Capture the cell that displays the provided text and extract its (X, Y) central coordinate. 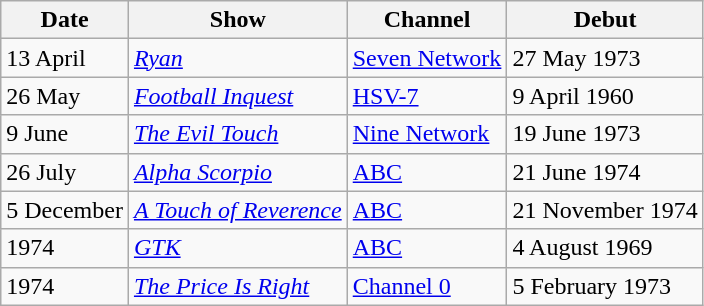
Show (238, 20)
Ryan (238, 58)
21 November 1974 (605, 210)
Football Inquest (238, 96)
The Evil Touch (238, 134)
HSV-7 (427, 96)
26 May (65, 96)
9 June (65, 134)
4 August 1969 (605, 248)
Seven Network (427, 58)
Channel (427, 20)
19 June 1973 (605, 134)
A Touch of Reverence (238, 210)
Channel 0 (427, 286)
Alpha Scorpio (238, 172)
9 April 1960 (605, 96)
GTK (238, 248)
The Price Is Right (238, 286)
13 April (65, 58)
Nine Network (427, 134)
26 July (65, 172)
5 December (65, 210)
27 May 1973 (605, 58)
21 June 1974 (605, 172)
Date (65, 20)
5 February 1973 (605, 286)
Debut (605, 20)
